Output the (x, y) coordinate of the center of the cell containing the given text.  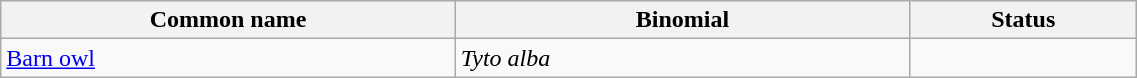
Tyto alba (682, 58)
Status (1024, 20)
Common name (228, 20)
Binomial (682, 20)
Barn owl (228, 58)
